Extract the [X, Y] coordinate from the center of the cell holding the provided text.  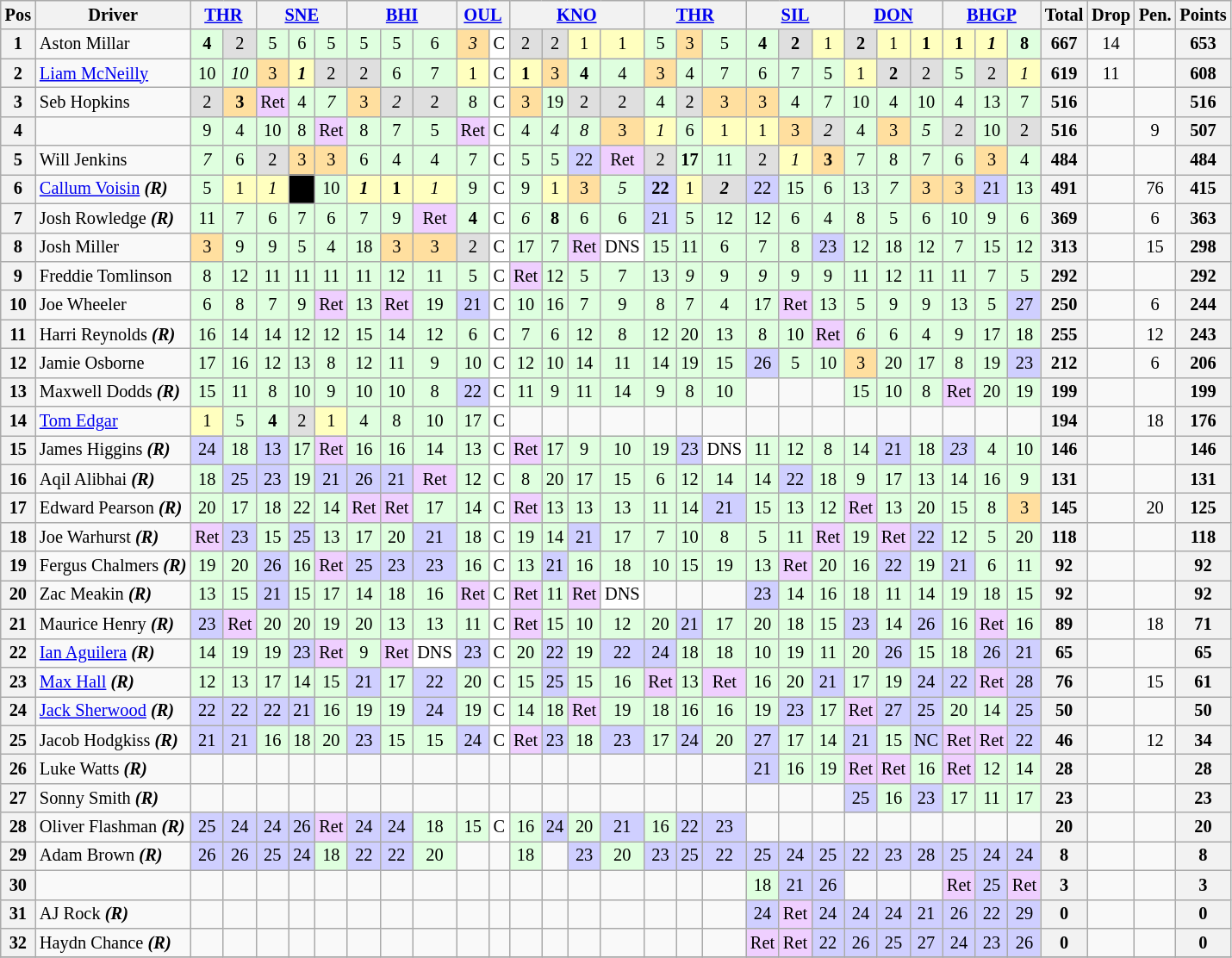
Points [1203, 15]
250 [1064, 305]
619 [1064, 73]
SNE [302, 15]
Maxwell Dodds (R) [113, 392]
71 [1203, 624]
Jacob Hodgkiss (R) [113, 740]
653 [1203, 44]
Jack Sherwood (R) [113, 711]
206 [1203, 363]
Josh Rowledge (R) [113, 218]
Tom Edgar [113, 421]
Joe Wheeler [113, 305]
Drop [1111, 15]
BHI [401, 15]
298 [1203, 247]
608 [1203, 73]
Zac Meakin (R) [113, 594]
415 [1203, 189]
61 [1203, 681]
Maurice Henry (R) [113, 624]
Josh Miller [113, 247]
369 [1064, 218]
NC [926, 740]
Pen. [1155, 15]
Callum Voisin (R) [113, 189]
34 [1203, 740]
194 [1064, 421]
125 [1203, 507]
Ian Aguilera (R) [113, 653]
Will Jenkins [113, 160]
31 [18, 914]
491 [1064, 189]
Joe Warhurst (R) [113, 537]
Driver [113, 15]
Freddie Tomlinson [113, 276]
32 [18, 942]
Adam Brown (R) [113, 855]
OUL [482, 15]
244 [1203, 305]
Haydn Chance (R) [113, 942]
667 [1064, 44]
DON [893, 15]
Aqil Alibhai (R) [113, 479]
Sonny Smith (R) [113, 798]
Luke Watts (R) [113, 768]
30 [18, 885]
Seb Hopkins [113, 102]
BHGP [992, 15]
SIL [795, 15]
KNO [576, 15]
255 [1064, 334]
212 [1064, 363]
Edward Pearson (R) [113, 507]
243 [1203, 334]
AJ Rock (R) [113, 914]
Max Hall (R) [113, 681]
Fergus Chalmers (R) [113, 566]
Liam McNeilly [113, 73]
James Higgins (R) [113, 450]
507 [1203, 131]
363 [1203, 218]
Total [1064, 15]
Jamie Osborne [113, 363]
Aston Millar [113, 44]
313 [1064, 247]
89 [1064, 624]
46 [1064, 740]
Harri Reynolds (R) [113, 334]
Oliver Flashman (R) [113, 827]
176 [1203, 421]
Pos [18, 15]
145 [1064, 507]
